From the cell containing the given text, extract its center point as (X, Y) coordinate. 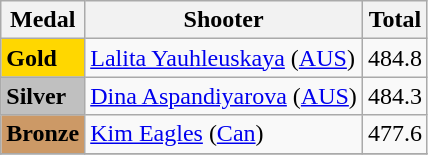
Silver (43, 96)
Gold (43, 58)
Medal (43, 20)
Lalita Yauhleuskaya (AUS) (224, 58)
Total (394, 20)
Shooter (224, 20)
484.8 (394, 58)
Dina Aspandiyarova (AUS) (224, 96)
484.3 (394, 96)
Kim Eagles (Can) (224, 134)
477.6 (394, 134)
Bronze (43, 134)
